Find where the given text appears and provide that cell's center as (X, Y) coordinate. 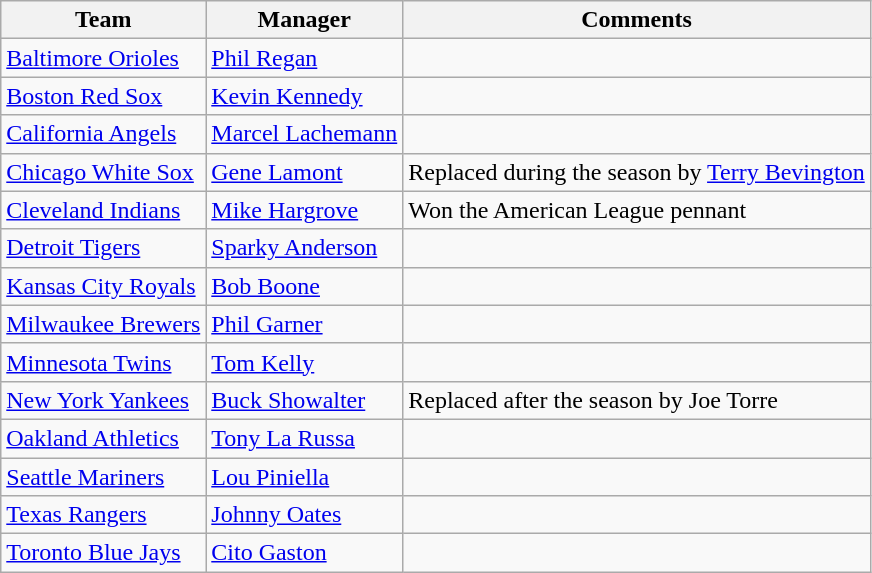
Won the American League pennant (637, 210)
Kevin Kennedy (304, 96)
Buck Showalter (304, 400)
Phil Regan (304, 58)
Boston Red Sox (104, 96)
Texas Rangers (104, 515)
Manager (304, 20)
Oakland Athletics (104, 438)
Baltimore Orioles (104, 58)
Lou Piniella (304, 477)
Team (104, 20)
Chicago White Sox (104, 172)
Comments (637, 20)
Gene Lamont (304, 172)
Kansas City Royals (104, 286)
Sparky Anderson (304, 248)
Marcel Lachemann (304, 134)
California Angels (104, 134)
Tom Kelly (304, 362)
Johnny Oates (304, 515)
Seattle Mariners (104, 477)
Bob Boone (304, 286)
Cleveland Indians (104, 210)
Minnesota Twins (104, 362)
Cito Gaston (304, 553)
Mike Hargrove (304, 210)
Toronto Blue Jays (104, 553)
New York Yankees (104, 400)
Replaced during the season by Terry Bevington (637, 172)
Milwaukee Brewers (104, 324)
Detroit Tigers (104, 248)
Tony La Russa (304, 438)
Phil Garner (304, 324)
Replaced after the season by Joe Torre (637, 400)
